Identify which cell holds the provided text, then report its (X, Y) central coordinate. 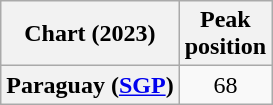
Chart (2023) (90, 34)
Peakposition (225, 34)
68 (225, 85)
Paraguay (SGP) (90, 85)
